Return [x, y] of the center of cell containing provided text 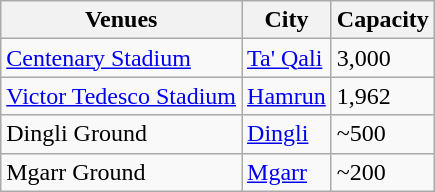
Capacity [382, 20]
Dingli [287, 134]
~500 [382, 134]
Venues [122, 20]
Victor Tedesco Stadium [122, 96]
3,000 [382, 58]
~200 [382, 172]
Hamrun [287, 96]
Centenary Stadium [122, 58]
1,962 [382, 96]
Dingli Ground [122, 134]
Ta' Qali [287, 58]
Mgarr [287, 172]
City [287, 20]
Mgarr Ground [122, 172]
